Scan for the cell matching the given text and deliver its (X, Y) coordinate at center. 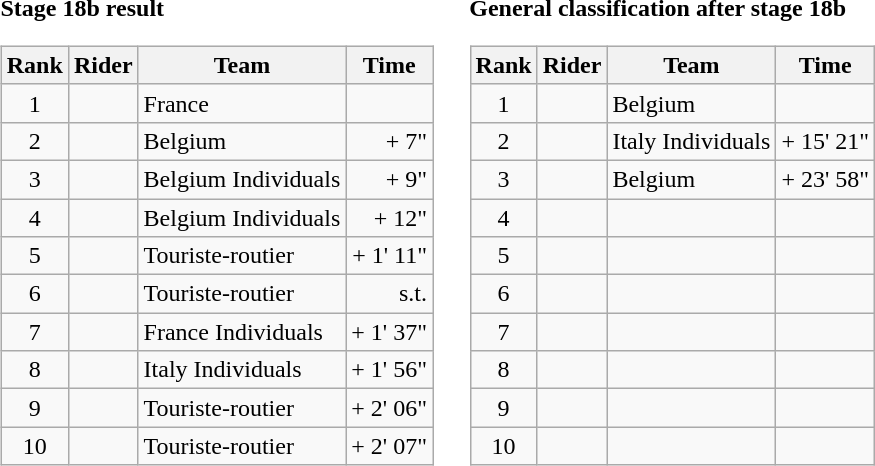
France (242, 103)
+ 9" (390, 179)
+ 12" (390, 217)
+ 1' 56" (390, 370)
+ 1' 11" (390, 256)
France Individuals (242, 332)
s.t. (390, 294)
+ 23' 58" (826, 179)
+ 2' 06" (390, 408)
+ 1' 37" (390, 332)
+ 2' 07" (390, 446)
+ 15' 21" (826, 141)
+ 7" (390, 141)
